Extract the [X, Y] coordinate from the center of the cell holding the provided text.  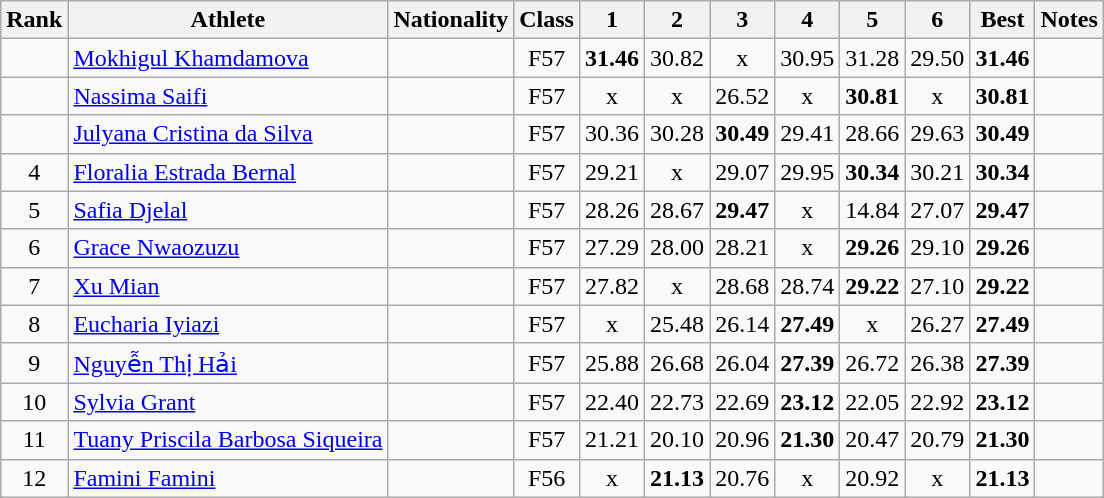
26.27 [938, 324]
28.68 [742, 286]
Class [547, 20]
Best [1002, 20]
1 [612, 20]
Tuany Priscila Barbosa Siqueira [228, 440]
Notes [1069, 20]
Grace Nwaozuzu [228, 248]
22.73 [678, 402]
20.79 [938, 440]
29.10 [938, 248]
26.52 [742, 96]
7 [34, 286]
29.07 [742, 172]
27.07 [938, 210]
Julyana Cristina da Silva [228, 134]
8 [34, 324]
27.10 [938, 286]
20.96 [742, 440]
3 [742, 20]
29.95 [808, 172]
14.84 [872, 210]
Mokhigul Khamdamova [228, 58]
2 [678, 20]
Rank [34, 20]
28.26 [612, 210]
30.95 [808, 58]
Safia Djelal [228, 210]
Floralia Estrada Bernal [228, 172]
26.38 [938, 363]
22.92 [938, 402]
Nationality [451, 20]
22.69 [742, 402]
30.21 [938, 172]
12 [34, 478]
Nassima Saifi [228, 96]
29.63 [938, 134]
31.28 [872, 58]
22.40 [612, 402]
27.29 [612, 248]
11 [34, 440]
26.14 [742, 324]
20.47 [872, 440]
29.50 [938, 58]
29.21 [612, 172]
25.88 [612, 363]
29.41 [808, 134]
Nguyễn Thị Hải [228, 363]
21.21 [612, 440]
Xu Mian [228, 286]
28.21 [742, 248]
30.36 [612, 134]
26.68 [678, 363]
28.66 [872, 134]
26.04 [742, 363]
20.10 [678, 440]
22.05 [872, 402]
20.76 [742, 478]
30.28 [678, 134]
28.74 [808, 286]
10 [34, 402]
20.92 [872, 478]
28.00 [678, 248]
Famini Famini [228, 478]
25.48 [678, 324]
9 [34, 363]
Athlete [228, 20]
26.72 [872, 363]
F56 [547, 478]
Eucharia Iyiazi [228, 324]
27.82 [612, 286]
30.82 [678, 58]
Sylvia Grant [228, 402]
28.67 [678, 210]
